Search for the cell housing the specified text and yield its (x, y) center coordinate. 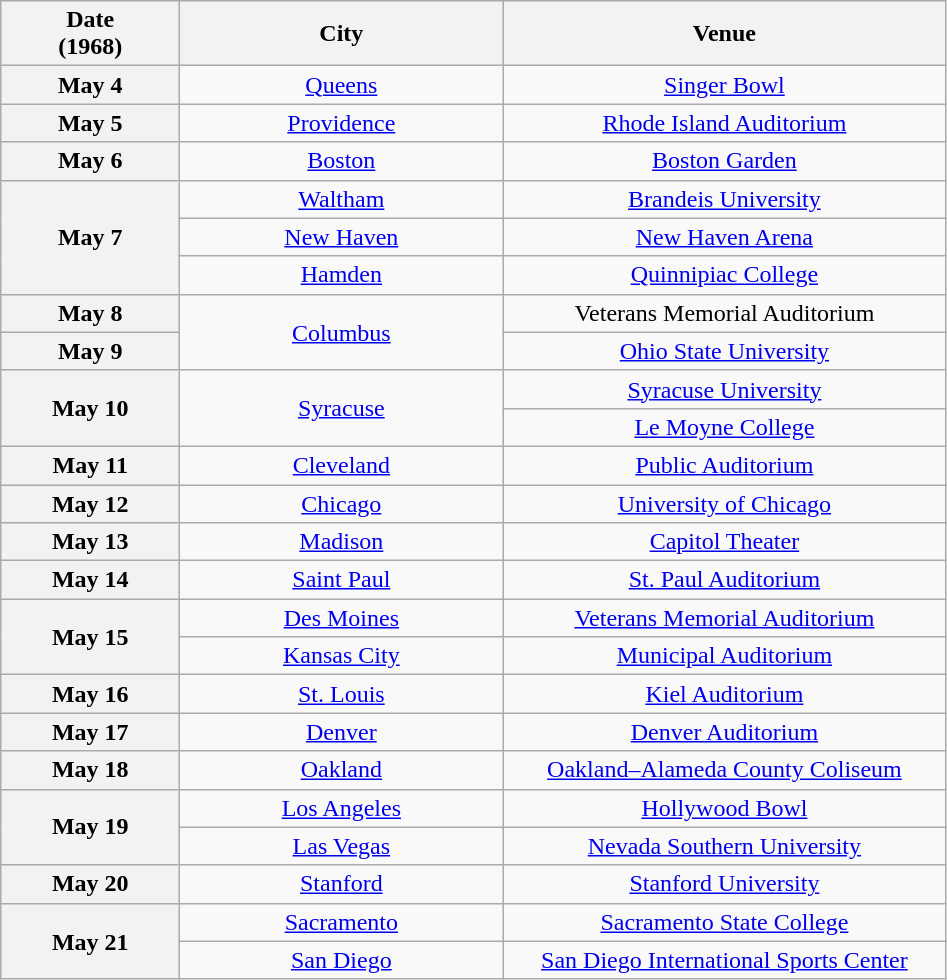
Denver Auditorium (724, 732)
Boston Garden (724, 161)
Des Moines (342, 618)
May 19 (90, 827)
Stanford (342, 884)
St. Paul Auditorium (724, 580)
May 7 (90, 237)
Sacramento (342, 922)
May 4 (90, 85)
Singer Bowl (724, 85)
Le Moyne College (724, 427)
May 18 (90, 770)
May 13 (90, 542)
Quinnipiac College (724, 275)
Hollywood Bowl (724, 808)
May 21 (90, 941)
Brandeis University (724, 199)
May 11 (90, 465)
Hamden (342, 275)
New Haven Arena (724, 237)
Providence (342, 123)
Queens (342, 85)
May 12 (90, 503)
May 17 (90, 732)
May 9 (90, 351)
Oakland–Alameda County Coliseum (724, 770)
Cleveland (342, 465)
Kiel Auditorium (724, 694)
May 15 (90, 637)
Nevada Southern University (724, 846)
University of Chicago (724, 503)
San Diego (342, 960)
Kansas City (342, 656)
Stanford University (724, 884)
Sacramento State College (724, 922)
May 8 (90, 313)
Syracuse (342, 408)
May 5 (90, 123)
Municipal Auditorium (724, 656)
May 20 (90, 884)
Las Vegas (342, 846)
Denver (342, 732)
Los Angeles (342, 808)
May 16 (90, 694)
St. Louis (342, 694)
Saint Paul (342, 580)
May 14 (90, 580)
Madison (342, 542)
Boston (342, 161)
Ohio State University (724, 351)
Rhode Island Auditorium (724, 123)
May 6 (90, 161)
Waltham (342, 199)
May 10 (90, 408)
New Haven (342, 237)
Capitol Theater (724, 542)
San Diego International Sports Center (724, 960)
Columbus (342, 332)
City (342, 34)
Date(1968) (90, 34)
Chicago (342, 503)
Syracuse University (724, 389)
Venue (724, 34)
Public Auditorium (724, 465)
Oakland (342, 770)
